Scan for the cell matching the given text and deliver its (X, Y) coordinate at center. 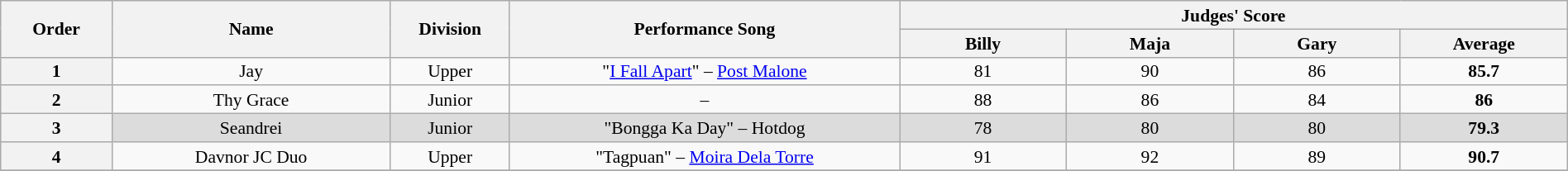
92 (1150, 156)
Seandrei (251, 128)
81 (983, 71)
Judges' Score (1234, 15)
91 (983, 156)
90 (1150, 71)
Billy (983, 43)
Gary (1317, 43)
Davnor JC Duo (251, 156)
88 (983, 100)
Order (56, 29)
Maja (1150, 43)
Jay (251, 71)
85.7 (1484, 71)
"I Fall Apart" – Post Malone (705, 71)
– (705, 100)
"Bongga Ka Day" – Hotdog (705, 128)
79.3 (1484, 128)
89 (1317, 156)
4 (56, 156)
Average (1484, 43)
Thy Grace (251, 100)
Division (450, 29)
2 (56, 100)
Performance Song (705, 29)
1 (56, 71)
3 (56, 128)
78 (983, 128)
90.7 (1484, 156)
84 (1317, 100)
Name (251, 29)
"Tagpuan" – Moira Dela Torre (705, 156)
